From the cell containing the given text, extract its center point as [x, y] coordinate. 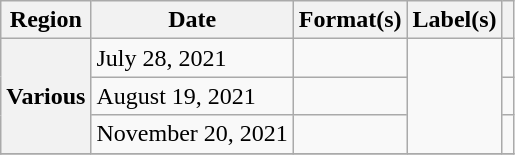
Region [46, 20]
November 20, 2021 [192, 134]
Label(s) [454, 20]
Various [46, 96]
Date [192, 20]
August 19, 2021 [192, 96]
July 28, 2021 [192, 58]
Format(s) [350, 20]
